Scan for the cell matching the given text and deliver its (X, Y) coordinate at center. 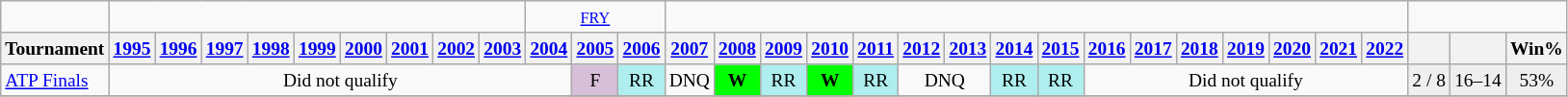
2004 (549, 48)
Tournament (55, 48)
2013 (968, 48)
2022 (1385, 48)
53% (1536, 81)
2018 (1199, 48)
1996 (178, 48)
2005 (595, 48)
Win% (1536, 48)
2010 (830, 48)
2002 (457, 48)
FRY (595, 17)
2001 (409, 48)
2003 (503, 48)
ATP Finals (55, 81)
16–14 (1478, 81)
2016 (1107, 48)
2012 (922, 48)
2 / 8 (1429, 81)
2014 (1014, 48)
2017 (1153, 48)
2009 (783, 48)
1997 (224, 48)
2021 (1339, 48)
2011 (876, 48)
2015 (1060, 48)
1998 (271, 48)
2007 (690, 48)
2020 (1292, 48)
2000 (363, 48)
1999 (317, 48)
2019 (1245, 48)
2008 (737, 48)
1995 (132, 48)
F (595, 81)
2006 (641, 48)
